Identify which cell holds the provided text, then report its (X, Y) central coordinate. 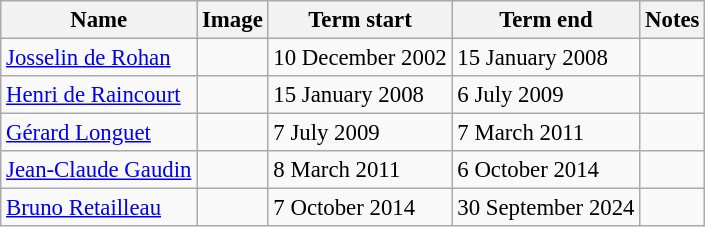
Term start (360, 20)
Gérard Longuet (99, 133)
Bruno Retailleau (99, 208)
7 March 2011 (546, 133)
30 September 2024 (546, 208)
10 December 2002 (360, 58)
7 July 2009 (360, 133)
6 October 2014 (546, 170)
Name (99, 20)
6 July 2009 (546, 95)
8 March 2011 (360, 170)
Josselin de Rohan (99, 58)
Term end (546, 20)
Henri de Raincourt (99, 95)
Notes (672, 20)
Image (232, 20)
Jean-Claude Gaudin (99, 170)
7 October 2014 (360, 208)
